Provide the [x, y] coordinate of the cell's center where the given text is located.  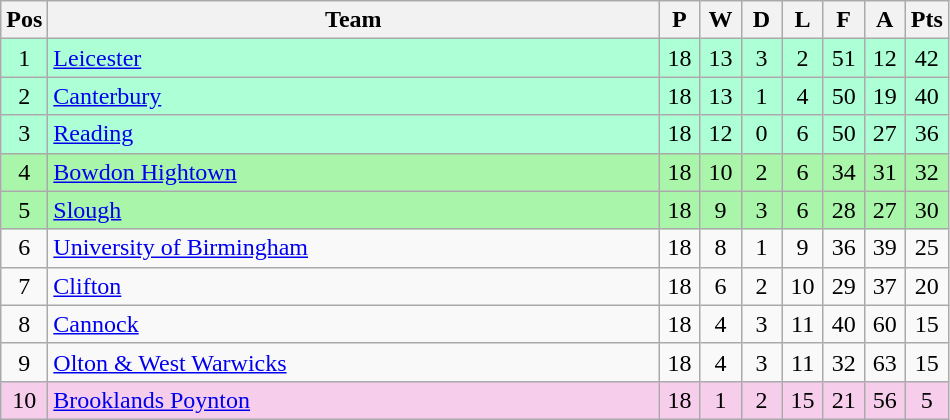
Reading [354, 134]
Brooklands Poynton [354, 400]
Olton & West Warwicks [354, 362]
20 [926, 286]
Leicester [354, 58]
39 [884, 248]
42 [926, 58]
7 [24, 286]
Bowdon Hightown [354, 172]
25 [926, 248]
29 [844, 286]
Pos [24, 20]
28 [844, 210]
19 [884, 96]
Slough [354, 210]
0 [762, 134]
Team [354, 20]
Clifton [354, 286]
W [720, 20]
31 [884, 172]
30 [926, 210]
63 [884, 362]
University of Birmingham [354, 248]
L [802, 20]
56 [884, 400]
F [844, 20]
34 [844, 172]
51 [844, 58]
Cannock [354, 324]
P [680, 20]
A [884, 20]
60 [884, 324]
37 [884, 286]
Canterbury [354, 96]
D [762, 20]
Pts [926, 20]
21 [844, 400]
